Scan for the cell matching the given text and deliver its (x, y) coordinate at center. 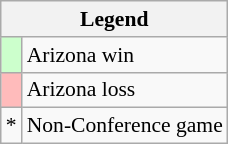
Arizona loss (125, 90)
Non-Conference game (125, 126)
Arizona win (125, 55)
Legend (114, 19)
* (12, 126)
